Detect which cell encompasses the target text, then output its (x, y) center coordinate. 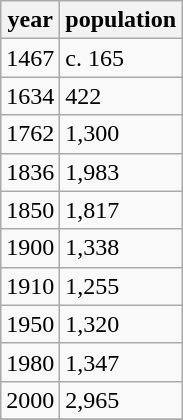
c. 165 (121, 58)
1,338 (121, 248)
1,300 (121, 134)
1850 (30, 210)
1467 (30, 58)
1910 (30, 286)
1836 (30, 172)
1900 (30, 248)
2000 (30, 400)
1762 (30, 134)
1950 (30, 324)
1980 (30, 362)
1,983 (121, 172)
2,965 (121, 400)
year (30, 20)
1,817 (121, 210)
1634 (30, 96)
1,255 (121, 286)
1,347 (121, 362)
population (121, 20)
1,320 (121, 324)
422 (121, 96)
